Locate the cell with the specified text and output its (X, Y) center coordinate. 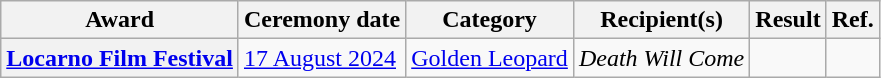
Locarno Film Festival (120, 58)
Category (490, 20)
Ref. (852, 20)
Golden Leopard (490, 58)
Award (120, 20)
Recipient(s) (661, 20)
17 August 2024 (322, 58)
Death Will Come (661, 58)
Result (788, 20)
Ceremony date (322, 20)
